Search for the cell housing the specified text and yield its (X, Y) center coordinate. 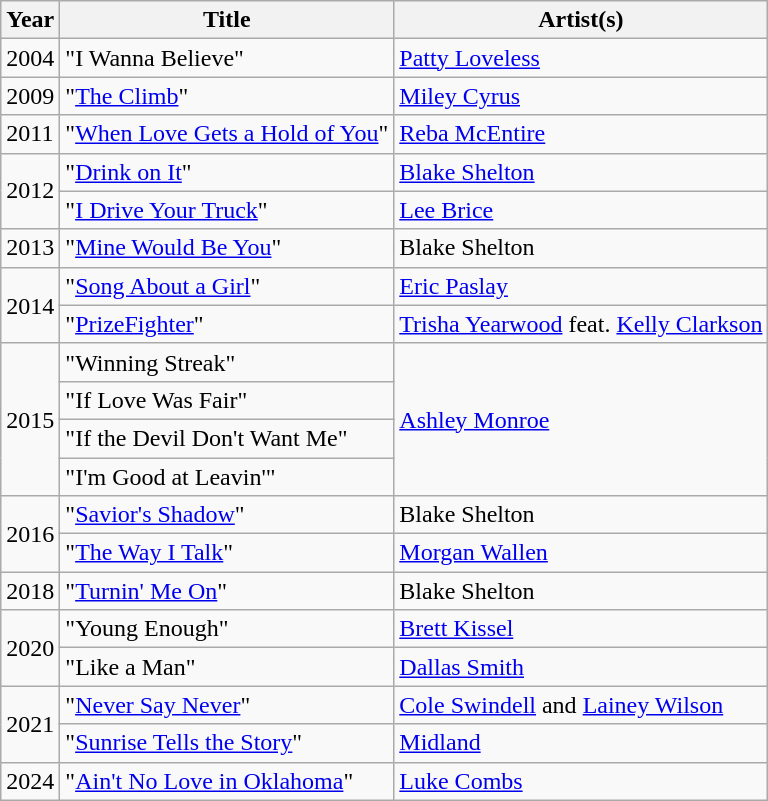
Trisha Yearwood feat. Kelly Clarkson (581, 324)
Luke Combs (581, 781)
2011 (30, 134)
"The Way I Talk" (227, 553)
Artist(s) (581, 20)
2024 (30, 781)
"When Love Gets a Hold of You" (227, 134)
"PrizeFighter" (227, 324)
"Never Say Never" (227, 705)
"Ain't No Love in Oklahoma" (227, 781)
"Mine Would Be You" (227, 248)
"I'm Good at Leavin'" (227, 477)
2012 (30, 191)
"The Climb" (227, 96)
Cole Swindell and Lainey Wilson (581, 705)
"Sunrise Tells the Story" (227, 743)
"Drink on It" (227, 172)
Morgan Wallen (581, 553)
Brett Kissel (581, 629)
2020 (30, 648)
Reba McEntire (581, 134)
"Turnin' Me On" (227, 591)
"Savior's Shadow" (227, 515)
Eric Paslay (581, 286)
2021 (30, 724)
"I Drive Your Truck" (227, 210)
Midland (581, 743)
2004 (30, 58)
2016 (30, 534)
Miley Cyrus (581, 96)
"Like a Man" (227, 667)
Title (227, 20)
"Song About a Girl" (227, 286)
2015 (30, 419)
Patty Loveless (581, 58)
2009 (30, 96)
"If the Devil Don't Want Me" (227, 438)
"Winning Streak" (227, 362)
2014 (30, 305)
2018 (30, 591)
Lee Brice (581, 210)
Year (30, 20)
Ashley Monroe (581, 419)
"Young Enough" (227, 629)
"I Wanna Believe" (227, 58)
Dallas Smith (581, 667)
2013 (30, 248)
"If Love Was Fair" (227, 400)
